Provide the (X, Y) coordinate of the cell's center where the given text is located.  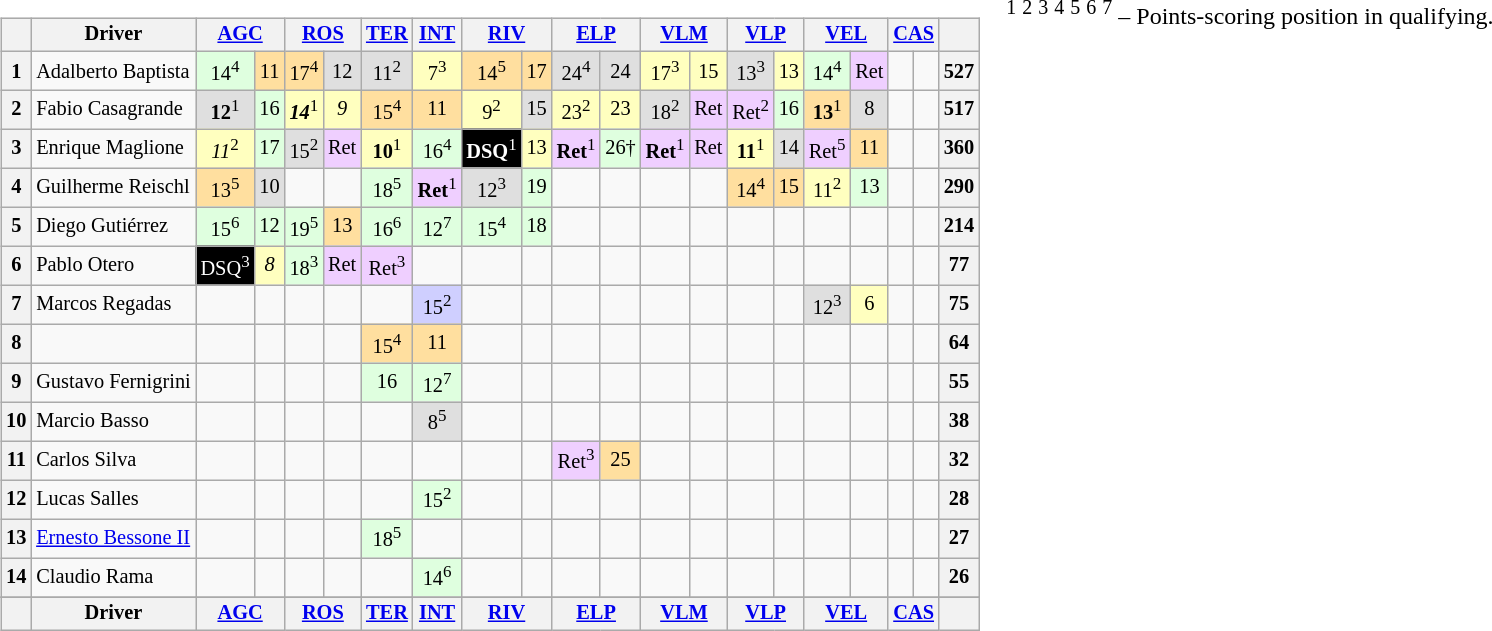
Diego Gutiérrez (113, 226)
7 (16, 304)
166 (387, 226)
55 (959, 382)
19 (537, 188)
133 (750, 70)
141 (304, 110)
131 (827, 110)
111 (750, 148)
77 (959, 266)
85 (438, 422)
DSQ1 (491, 148)
Claudio Rama (113, 578)
Fabio Casagrande (113, 110)
26 (959, 578)
135 (226, 188)
183 (304, 266)
121 (226, 110)
Marcos Regadas (113, 304)
182 (666, 110)
173 (666, 70)
232 (576, 110)
214 (959, 226)
24 (620, 70)
38 (959, 422)
5 (16, 226)
527 (959, 70)
Ernesto Bessone II (113, 538)
101 (387, 148)
Enrique Maglione (113, 148)
Carlos Silva (113, 460)
Lucas Salles (113, 500)
75 (959, 304)
92 (491, 110)
360 (959, 148)
290 (959, 188)
195 (304, 226)
64 (959, 344)
Guilherme Reischl (113, 188)
Marcio Basso (113, 422)
26† (620, 148)
4 (16, 188)
244 (576, 70)
23 (620, 110)
Pablo Otero (113, 266)
Ret5 (827, 148)
164 (438, 148)
Gustavo Fernigrini (113, 382)
18 (537, 226)
2 (16, 110)
25 (620, 460)
3 (16, 148)
145 (491, 70)
1 (16, 70)
32 (959, 460)
146 (438, 578)
156 (226, 226)
174 (304, 70)
Adalberto Baptista (113, 70)
DSQ3 (226, 266)
517 (959, 110)
27 (959, 538)
28 (959, 500)
73 (438, 70)
Ret2 (750, 110)
